Pinpoint the cell where the given text exists, returning its (x, y) midpoint coordinate. 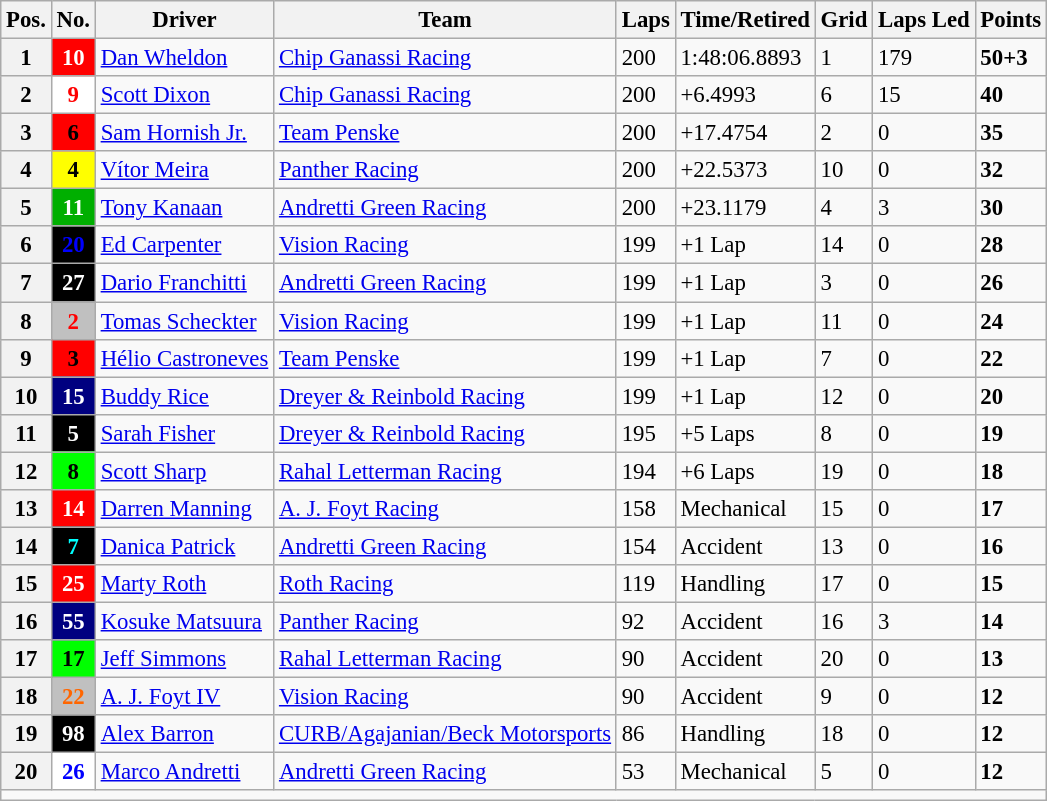
Kosuke Matsuura (184, 621)
98 (73, 734)
+5 Laps (745, 433)
Marty Roth (184, 584)
179 (924, 58)
50+3 (1010, 58)
Sarah Fisher (184, 433)
Team (446, 20)
92 (646, 621)
Laps (646, 20)
+6 Laps (745, 471)
Sam Hornish Jr. (184, 133)
28 (1010, 245)
+17.4754 (745, 133)
53 (646, 772)
Dario Franchitti (184, 283)
24 (1010, 321)
40 (1010, 95)
+6.4993 (745, 95)
Time/Retired (745, 20)
+22.5373 (745, 170)
Roth Racing (446, 584)
Pos. (26, 20)
Dan Wheldon (184, 58)
194 (646, 471)
86 (646, 734)
A. J. Foyt IV (184, 697)
154 (646, 546)
Driver (184, 20)
32 (1010, 170)
Alex Barron (184, 734)
Grid (844, 20)
Points (1010, 20)
195 (646, 433)
Buddy Rice (184, 396)
1:48:06.8893 (745, 58)
Tomas Scheckter (184, 321)
CURB/Agajanian/Beck Motorsports (446, 734)
No. (73, 20)
Vítor Meira (184, 170)
27 (73, 283)
Tony Kanaan (184, 208)
Marco Andretti (184, 772)
35 (1010, 133)
25 (73, 584)
55 (73, 621)
+23.1179 (745, 208)
Hélio Castroneves (184, 358)
158 (646, 509)
Danica Patrick (184, 546)
Scott Sharp (184, 471)
Laps Led (924, 20)
30 (1010, 208)
Scott Dixon (184, 95)
119 (646, 584)
Ed Carpenter (184, 245)
Darren Manning (184, 509)
Jeff Simmons (184, 659)
A. J. Foyt Racing (446, 509)
